Detect which cell encompasses the target text, then output its [X, Y] center coordinate. 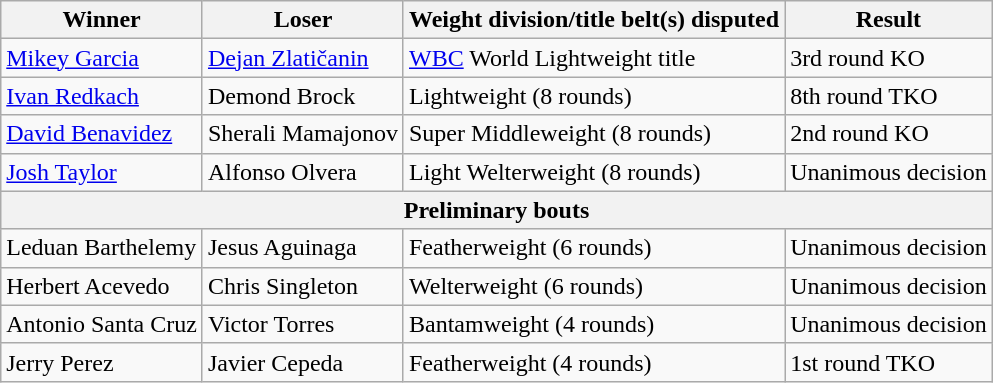
Loser [302, 20]
Welterweight (6 rounds) [594, 286]
WBC World Lightweight title [594, 58]
Super Middleweight (8 rounds) [594, 134]
Bantamweight (4 rounds) [594, 324]
Victor Torres [302, 324]
Jesus Aguinaga [302, 248]
8th round TKO [889, 96]
Lightweight (8 rounds) [594, 96]
Featherweight (6 rounds) [594, 248]
David Benavidez [102, 134]
Result [889, 20]
Dejan Zlatičanin [302, 58]
Mikey Garcia [102, 58]
Javier Cepeda [302, 362]
Jerry Perez [102, 362]
2nd round KO [889, 134]
Sherali Mamajonov [302, 134]
Preliminary bouts [497, 210]
Josh Taylor [102, 172]
1st round TKO [889, 362]
Winner [102, 20]
Featherweight (4 rounds) [594, 362]
Leduan Barthelemy [102, 248]
Demond Brock [302, 96]
Antonio Santa Cruz [102, 324]
Herbert Acevedo [102, 286]
Chris Singleton [302, 286]
Light Welterweight (8 rounds) [594, 172]
Alfonso Olvera [302, 172]
Weight division/title belt(s) disputed [594, 20]
3rd round KO [889, 58]
Ivan Redkach [102, 96]
